Scan for the cell matching the given text and deliver its (X, Y) coordinate at center. 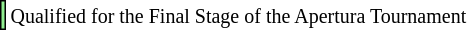
Qualified for the Final Stage of the Apertura Tournament (238, 15)
